Capture the cell that displays the provided text and extract its [x, y] central coordinate. 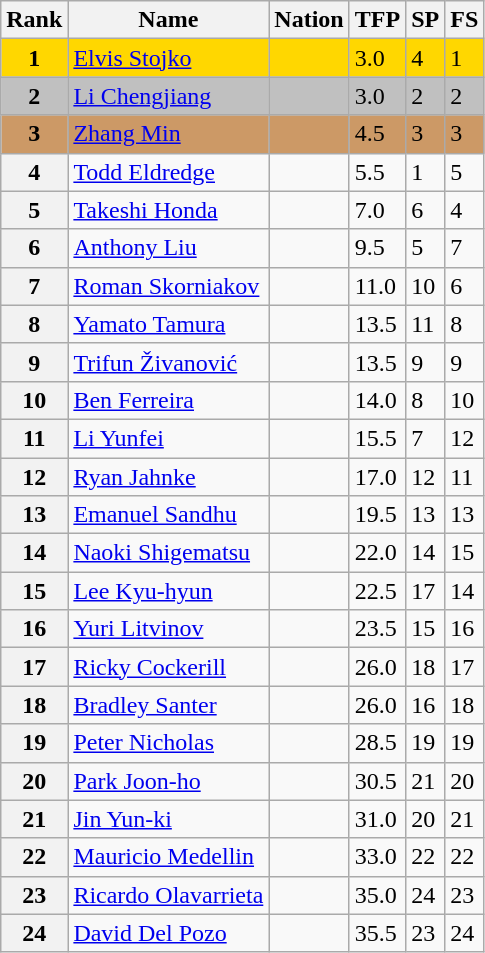
Takeshi Honda [168, 210]
Yamato Tamura [168, 324]
FS [464, 20]
23.5 [377, 629]
35.0 [377, 895]
14.0 [377, 400]
Yuri Litvinov [168, 629]
7.0 [377, 210]
31.0 [377, 819]
TFP [377, 20]
Bradley Santer [168, 705]
Ryan Jahnke [168, 477]
Naoki Shigematsu [168, 553]
22.5 [377, 591]
Ben Ferreira [168, 400]
Elvis Stojko [168, 58]
Ricky Cockerill [168, 667]
35.5 [377, 933]
15.5 [377, 438]
9.5 [377, 248]
Nation [309, 20]
Todd Eldredge [168, 172]
Trifun Živanović [168, 362]
David Del Pozo [168, 933]
Mauricio Medellin [168, 857]
Name [168, 20]
5.5 [377, 172]
Anthony Liu [168, 248]
Lee Kyu-hyun [168, 591]
Li Chengjiang [168, 96]
4.5 [377, 134]
SP [426, 20]
19.5 [377, 515]
Peter Nicholas [168, 743]
33.0 [377, 857]
Rank [34, 20]
Ricardo Olavarrieta [168, 895]
Zhang Min [168, 134]
22.0 [377, 553]
11.0 [377, 286]
Park Joon-ho [168, 781]
28.5 [377, 743]
Jin Yun-ki [168, 819]
17.0 [377, 477]
30.5 [377, 781]
Roman Skorniakov [168, 286]
Emanuel Sandhu [168, 515]
Li Yunfei [168, 438]
